Find where the given text appears and provide that cell's center as [X, Y] coordinate. 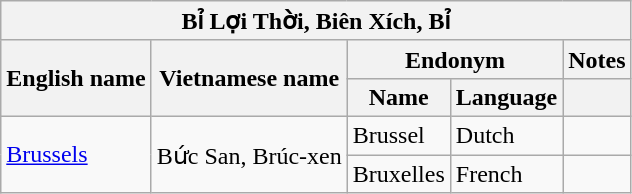
Brussel [398, 135]
French [506, 173]
Bruxelles [398, 173]
Endonym [454, 59]
Bỉ Lợi Thời, Biên Xích, Bỉ [316, 21]
Vietnamese name [249, 78]
Brussels [76, 154]
English name [76, 78]
Language [506, 97]
Dutch [506, 135]
Name [398, 97]
Bức San, Brúc-xen [249, 154]
Notes [597, 59]
